Extract the [X, Y] coordinate from the center of the cell holding the provided text.  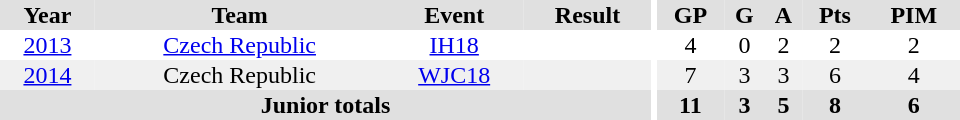
Result [588, 15]
2014 [48, 75]
Pts [834, 15]
Event [454, 15]
Team [240, 15]
A [784, 15]
G [744, 15]
WJC18 [454, 75]
2013 [48, 45]
PIM [914, 15]
7 [691, 75]
8 [834, 105]
IH18 [454, 45]
GP [691, 15]
Year [48, 15]
0 [744, 45]
11 [691, 105]
Junior totals [326, 105]
5 [784, 105]
